Output the (X, Y) coordinate of the center of the cell containing the given text.  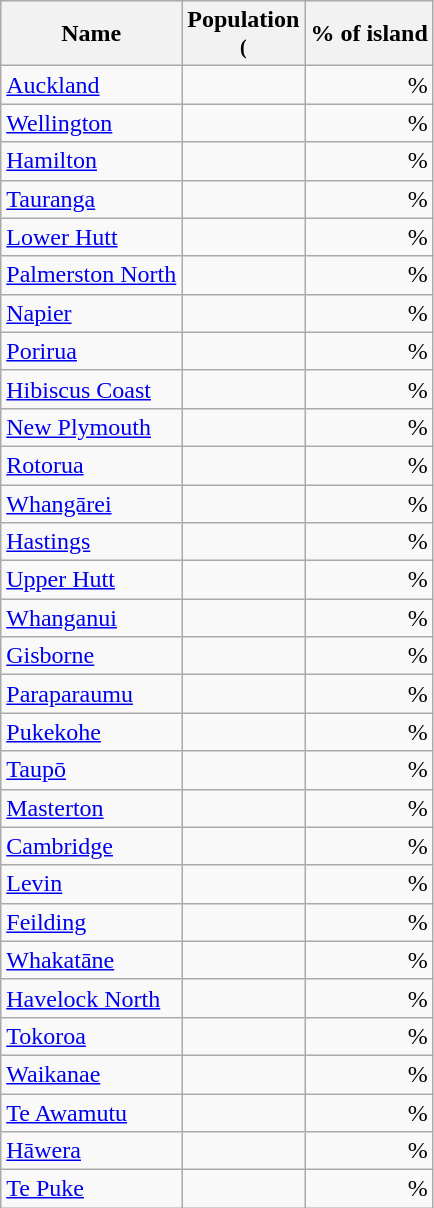
Napier (92, 313)
Porirua (92, 351)
Hastings (92, 542)
Lower Hutt (92, 237)
Pukekohe (92, 732)
Tauranga (92, 199)
% of island (369, 34)
Hamilton (92, 161)
Hāwera (92, 1151)
Paraparaumu (92, 694)
Name (92, 34)
Taupō (92, 770)
Hibiscus Coast (92, 389)
Population( (244, 34)
Whakatāne (92, 960)
Wellington (92, 123)
Auckland (92, 85)
Havelock North (92, 998)
Whangārei (92, 503)
Tokoroa (92, 1036)
New Plymouth (92, 427)
Palmerston North (92, 275)
Rotorua (92, 465)
Te Awamutu (92, 1113)
Masterton (92, 808)
Feilding (92, 922)
Te Puke (92, 1189)
Cambridge (92, 846)
Gisborne (92, 656)
Levin (92, 884)
Whanganui (92, 618)
Waikanae (92, 1074)
Upper Hutt (92, 580)
